Extract the [X, Y] coordinate from the center of the cell holding the provided text.  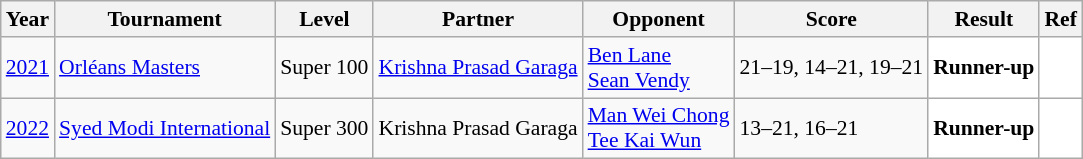
Partner [478, 19]
Result [984, 19]
2022 [28, 128]
21–19, 14–21, 19–21 [832, 68]
Opponent [659, 19]
Level [324, 19]
Ref [1060, 19]
Super 100 [324, 68]
13–21, 16–21 [832, 128]
Ben Lane Sean Vendy [659, 68]
Score [832, 19]
Man Wei Chong Tee Kai Wun [659, 128]
Orléans Masters [164, 68]
2021 [28, 68]
Tournament [164, 19]
Super 300 [324, 128]
Syed Modi International [164, 128]
Year [28, 19]
